Output the (X, Y) coordinate of the center of the cell containing the given text.  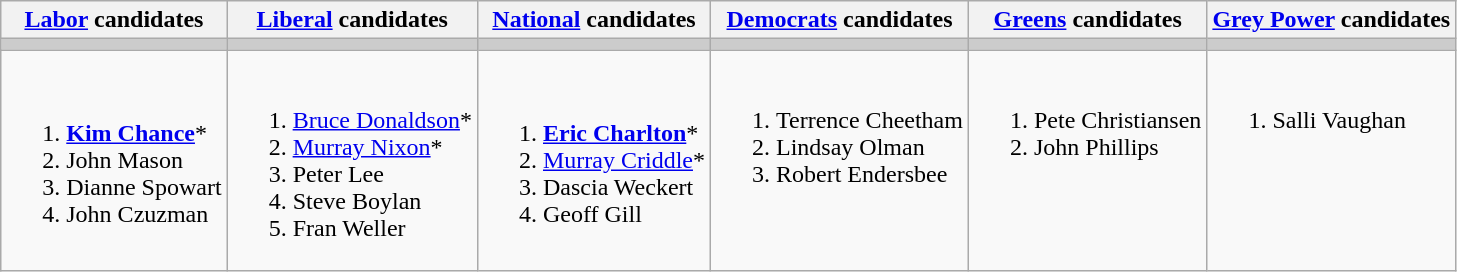
Grey Power candidates (1332, 20)
Democrats candidates (840, 20)
Salli Vaughan (1332, 160)
Kim Chance*John MasonDianne SpowartJohn Czuzman (114, 160)
Greens candidates (1087, 20)
Labor candidates (114, 20)
National candidates (594, 20)
Eric Charlton*Murray Criddle*Dascia WeckertGeoff Gill (594, 160)
Liberal candidates (352, 20)
Terrence CheethamLindsay OlmanRobert Endersbee (840, 160)
Bruce Donaldson*Murray Nixon*Peter LeeSteve BoylanFran Weller (352, 160)
Pete ChristiansenJohn Phillips (1087, 160)
